From the cell containing the given text, extract its center point as (X, Y) coordinate. 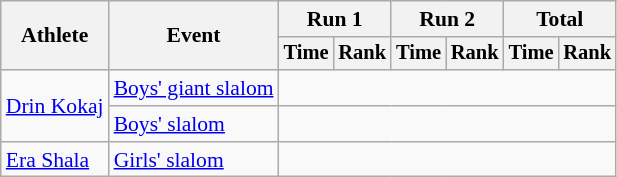
Total (560, 19)
Athlete (55, 36)
Run 2 (447, 19)
Run 1 (335, 19)
Boys' giant slalom (194, 88)
Event (194, 36)
Drin Kokaj (55, 106)
Boys' slalom (194, 124)
